Identify which cell holds the provided text, then report its (x, y) central coordinate. 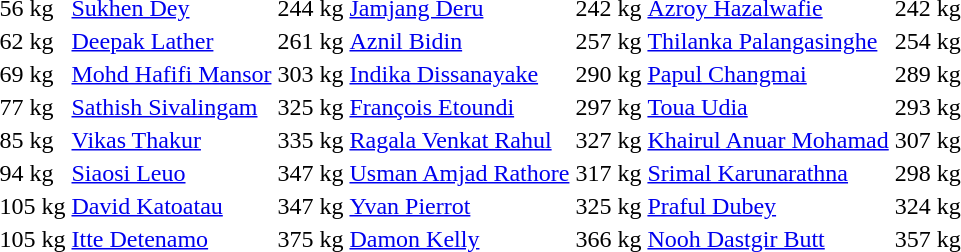
Praful Dubey (768, 206)
Ragala Venkat Rahul (460, 140)
Papul Changmai (768, 74)
Vikas Thakur (172, 140)
Thilanka Palangasinghe (768, 41)
Toua Udia (768, 107)
David Katoatau (172, 206)
257 kg (608, 41)
261 kg (310, 41)
317 kg (608, 173)
335 kg (310, 140)
Deepak Lather (172, 41)
Sathish Sivalingam (172, 107)
Siaosi Leuo (172, 173)
François Etoundi (460, 107)
290 kg (608, 74)
Aznil Bidin (460, 41)
Usman Amjad Rathore (460, 173)
297 kg (608, 107)
Indika Dissanayake (460, 74)
Srimal Karunarathna (768, 173)
Mohd Hafifi Mansor (172, 74)
327 kg (608, 140)
Yvan Pierrot (460, 206)
Khairul Anuar Mohamad (768, 140)
303 kg (310, 74)
